Return the (x, y) coordinate for the center point of the cell that contains the specified text.  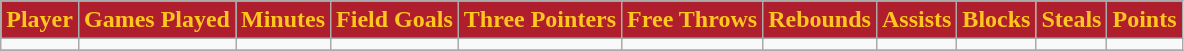
Assists (916, 20)
Points (1144, 20)
Player (40, 20)
Field Goals (395, 20)
Blocks (996, 20)
Three Pointers (540, 20)
Rebounds (820, 20)
Free Throws (692, 20)
Games Played (156, 20)
Steals (1072, 20)
Minutes (284, 20)
